Provide the [x, y] coordinate of the cell's center where the given text is located.  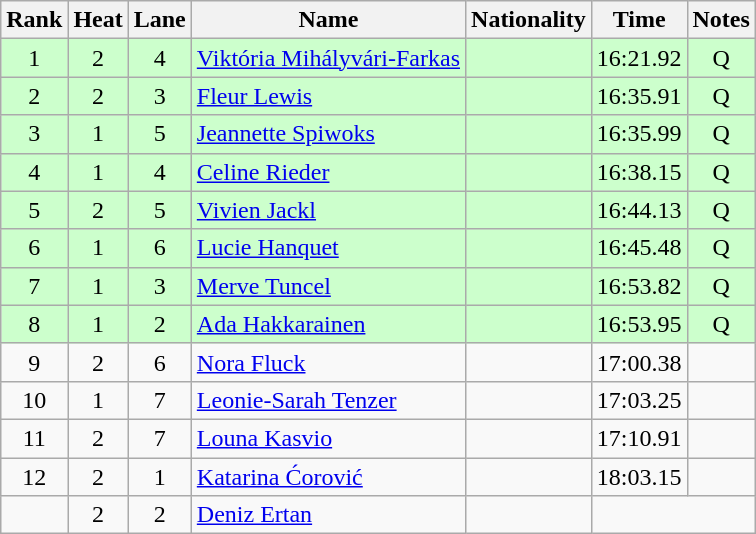
10 [34, 400]
Name [328, 20]
Time [639, 20]
16:21.92 [639, 58]
12 [34, 477]
17:10.91 [639, 438]
16:35.91 [639, 96]
Viktória Mihályvári-Farkas [328, 58]
8 [34, 324]
Fleur Lewis [328, 96]
Notes [721, 20]
Lane [160, 20]
Nationality [529, 20]
Merve Tuncel [328, 286]
Rank [34, 20]
Jeannette Spiwoks [328, 134]
16:35.99 [639, 134]
Vivien Jackl [328, 210]
Deniz Ertan [328, 515]
Leonie-Sarah Tenzer [328, 400]
16:45.48 [639, 248]
Katarina Ćorović [328, 477]
16:53.95 [639, 324]
11 [34, 438]
17:00.38 [639, 362]
16:53.82 [639, 286]
Nora Fluck [328, 362]
16:44.13 [639, 210]
Heat [98, 20]
18:03.15 [639, 477]
17:03.25 [639, 400]
Lucie Hanquet [328, 248]
Celine Rieder [328, 172]
Louna Kasvio [328, 438]
Ada Hakkarainen [328, 324]
16:38.15 [639, 172]
9 [34, 362]
